Determine the [X, Y] coordinate at the center of the cell enclosing the given text.  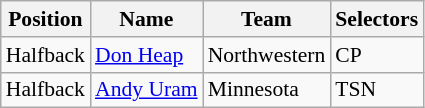
Position [46, 19]
Minnesota [267, 90]
Don Heap [146, 55]
Team [267, 19]
Northwestern [267, 55]
Selectors [376, 19]
TSN [376, 90]
CP [376, 55]
Name [146, 19]
Andy Uram [146, 90]
